Scan for the cell matching the given text and deliver its [X, Y] coordinate at center. 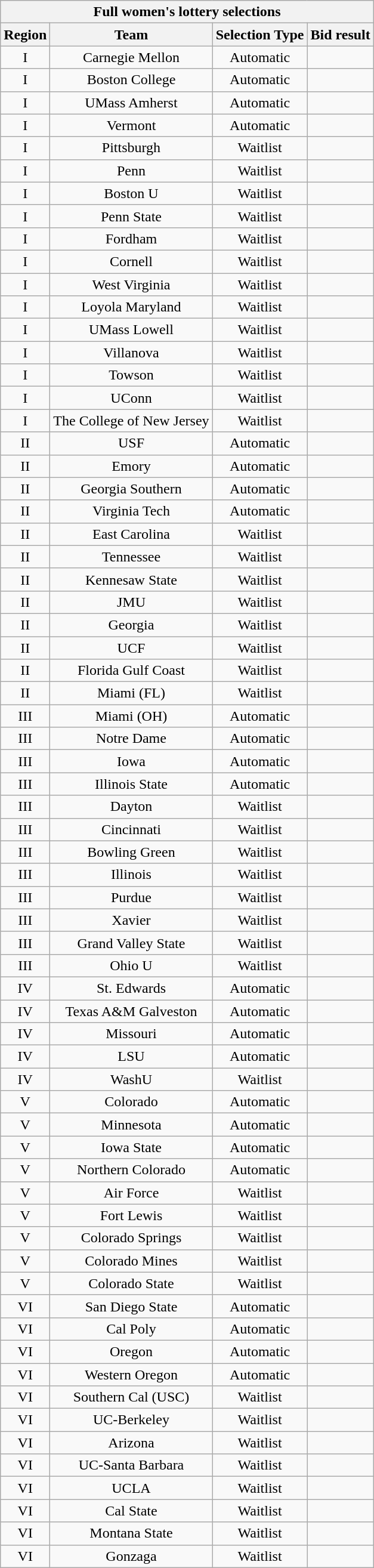
Selection Type [260, 35]
Colorado [131, 1102]
Gonzaga [131, 1556]
West Virginia [131, 285]
St. Edwards [131, 988]
The College of New Jersey [131, 421]
Grand Valley State [131, 943]
Penn [131, 171]
Purdue [131, 897]
Western Oregon [131, 1374]
Oregon [131, 1351]
Full women's lottery selections [187, 12]
USF [131, 443]
LSU [131, 1057]
UC-Berkeley [131, 1420]
Cornell [131, 261]
UCLA [131, 1488]
Xavier [131, 920]
Minnesota [131, 1125]
UCF [131, 647]
Georgia Southern [131, 489]
Boston College [131, 80]
Ohio U [131, 965]
UConn [131, 398]
Northern Colorado [131, 1170]
East Carolina [131, 534]
Southern Cal (USC) [131, 1397]
Boston U [131, 193]
Loyola Maryland [131, 307]
Bid result [340, 35]
Colorado State [131, 1283]
Emory [131, 466]
Towson [131, 375]
JMU [131, 602]
Montana State [131, 1533]
UC-Santa Barbara [131, 1465]
Cal State [131, 1511]
Tennessee [131, 557]
Fort Lewis [131, 1215]
UMass Lowell [131, 330]
Florida Gulf Coast [131, 671]
Villanova [131, 353]
Region [25, 35]
Texas A&M Galveston [131, 1011]
Fordham [131, 239]
Vermont [131, 125]
WashU [131, 1079]
Iowa State [131, 1147]
Cincinnati [131, 829]
Air Force [131, 1193]
Missouri [131, 1034]
San Diego State [131, 1306]
Illinois [131, 875]
Dayton [131, 807]
Georgia [131, 625]
Pittsburgh [131, 148]
Kennesaw State [131, 579]
Illinois State [131, 784]
Colorado Mines [131, 1261]
Team [131, 35]
Notre Dame [131, 739]
Arizona [131, 1443]
Virginia Tech [131, 511]
Colorado Springs [131, 1238]
Bowling Green [131, 852]
Penn State [131, 216]
UMass Amherst [131, 103]
Iowa [131, 761]
Miami (FL) [131, 693]
Cal Poly [131, 1329]
Miami (OH) [131, 716]
Carnegie Mellon [131, 57]
